Scan for the cell matching the given text and deliver its [x, y] coordinate at center. 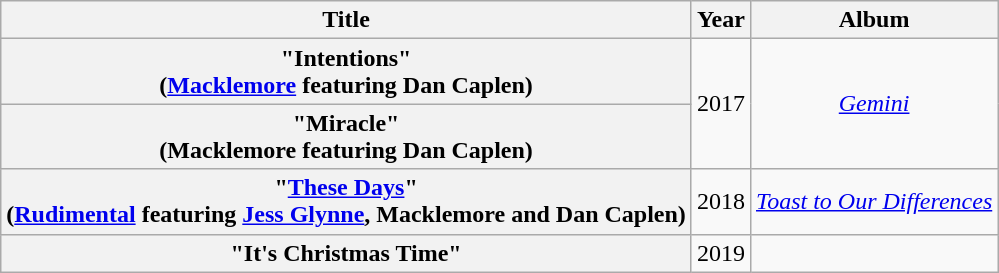
2017 [720, 104]
Toast to Our Differences [874, 202]
Gemini [874, 104]
"It's Christmas Time" [346, 253]
Title [346, 20]
2019 [720, 253]
"Intentions"(Macklemore featuring Dan Caplen) [346, 72]
2018 [720, 202]
"These Days"(Rudimental featuring Jess Glynne, Macklemore and Dan Caplen) [346, 202]
"Miracle"(Macklemore featuring Dan Caplen) [346, 136]
Album [874, 20]
Year [720, 20]
